Find where the given text appears and provide that cell's center as [X, Y] coordinate. 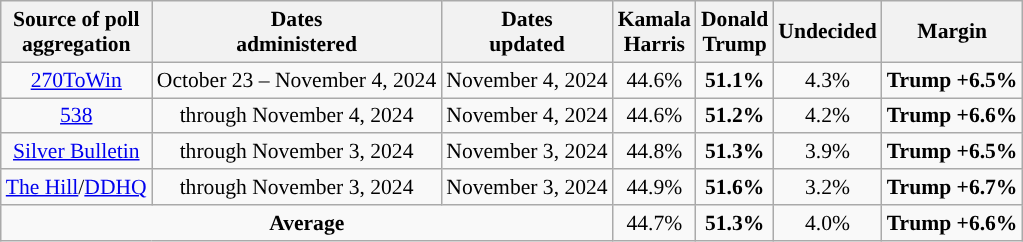
538 [76, 116]
270ToWin [76, 80]
DonaldTrump [734, 32]
4.3% [827, 80]
KamalaHarris [654, 32]
Average [307, 223]
Source of pollaggregation [76, 32]
51.6% [734, 187]
4.2% [827, 116]
44.8% [654, 152]
Datesupdated [526, 32]
The Hill/DDHQ [76, 187]
51.1% [734, 80]
44.9% [654, 187]
October 23 – November 4, 2024 [297, 80]
Undecided [827, 32]
4.0% [827, 223]
Datesadministered [297, 32]
through November 4, 2024 [297, 116]
Margin [952, 32]
3.2% [827, 187]
44.7% [654, 223]
Trump +6.7% [952, 187]
Silver Bulletin [76, 152]
51.2% [734, 116]
3.9% [827, 152]
